Capture the cell that displays the provided text and extract its (X, Y) central coordinate. 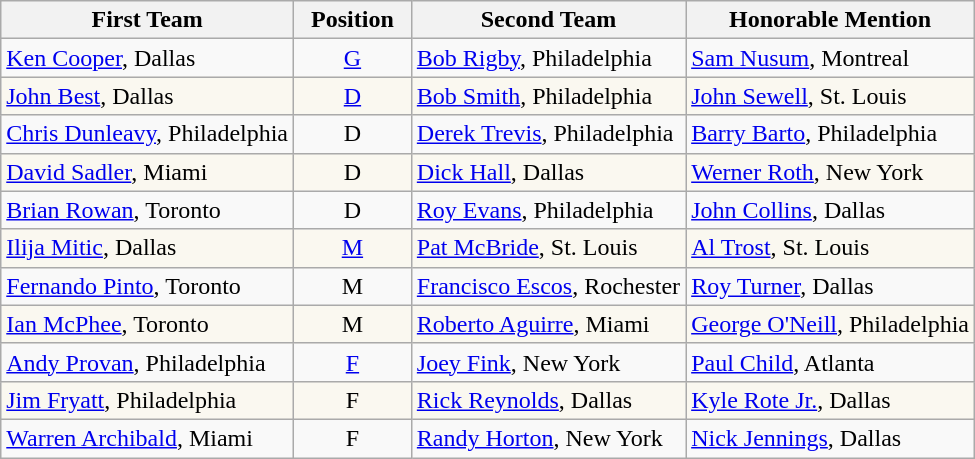
Roy Evans, Philadelphia (548, 210)
Ian McPhee, Toronto (148, 324)
George O'Neill, Philadelphia (830, 324)
John Sewell, St. Louis (830, 96)
Chris Dunleavy, Philadelphia (148, 134)
Andy Provan, Philadelphia (148, 362)
Al Trost, St. Louis (830, 248)
Randy Horton, New York (548, 438)
Barry Barto, Philadelphia (830, 134)
Paul Child, Atlanta (830, 362)
First Team (148, 20)
Ken Cooper, Dallas (148, 58)
Pat McBride, St. Louis (548, 248)
Position (353, 20)
Roberto Aguirre, Miami (548, 324)
Bob Smith, Philadelphia (548, 96)
Rick Reynolds, Dallas (548, 400)
David Sadler, Miami (148, 172)
Werner Roth, New York (830, 172)
Warren Archibald, Miami (148, 438)
Second Team (548, 20)
John Best, Dallas (148, 96)
Kyle Rote Jr., Dallas (830, 400)
Brian Rowan, Toronto (148, 210)
Fernando Pinto, Toronto (148, 286)
G (353, 58)
Dick Hall, Dallas (548, 172)
Jim Fryatt, Philadelphia (148, 400)
Francisco Escos, Rochester (548, 286)
Roy Turner, Dallas (830, 286)
Derek Trevis, Philadelphia (548, 134)
Nick Jennings, Dallas (830, 438)
Sam Nusum, Montreal (830, 58)
John Collins, Dallas (830, 210)
Ilija Mitic, Dallas (148, 248)
Joey Fink, New York (548, 362)
Honorable Mention (830, 20)
Bob Rigby, Philadelphia (548, 58)
